From the cell containing the given text, extract its center point as [X, Y] coordinate. 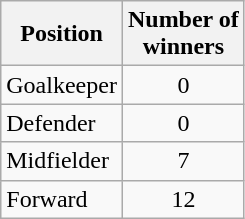
Defender [62, 123]
7 [183, 161]
Goalkeeper [62, 85]
Number ofwinners [183, 34]
Forward [62, 199]
Midfielder [62, 161]
12 [183, 199]
Position [62, 34]
